Capture the cell that displays the provided text and extract its (x, y) central coordinate. 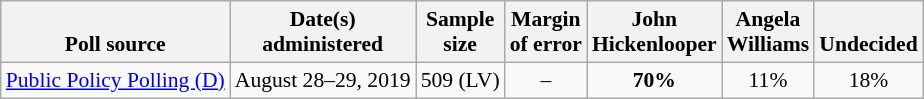
– (546, 80)
18% (868, 80)
509 (LV) (460, 80)
AngelaWilliams (768, 32)
Marginof error (546, 32)
70% (654, 80)
August 28–29, 2019 (323, 80)
Samplesize (460, 32)
Undecided (868, 32)
JohnHickenlooper (654, 32)
11% (768, 80)
Date(s)administered (323, 32)
Public Policy Polling (D) (116, 80)
Poll source (116, 32)
